Output the [X, Y] coordinate of the center of the cell containing the given text.  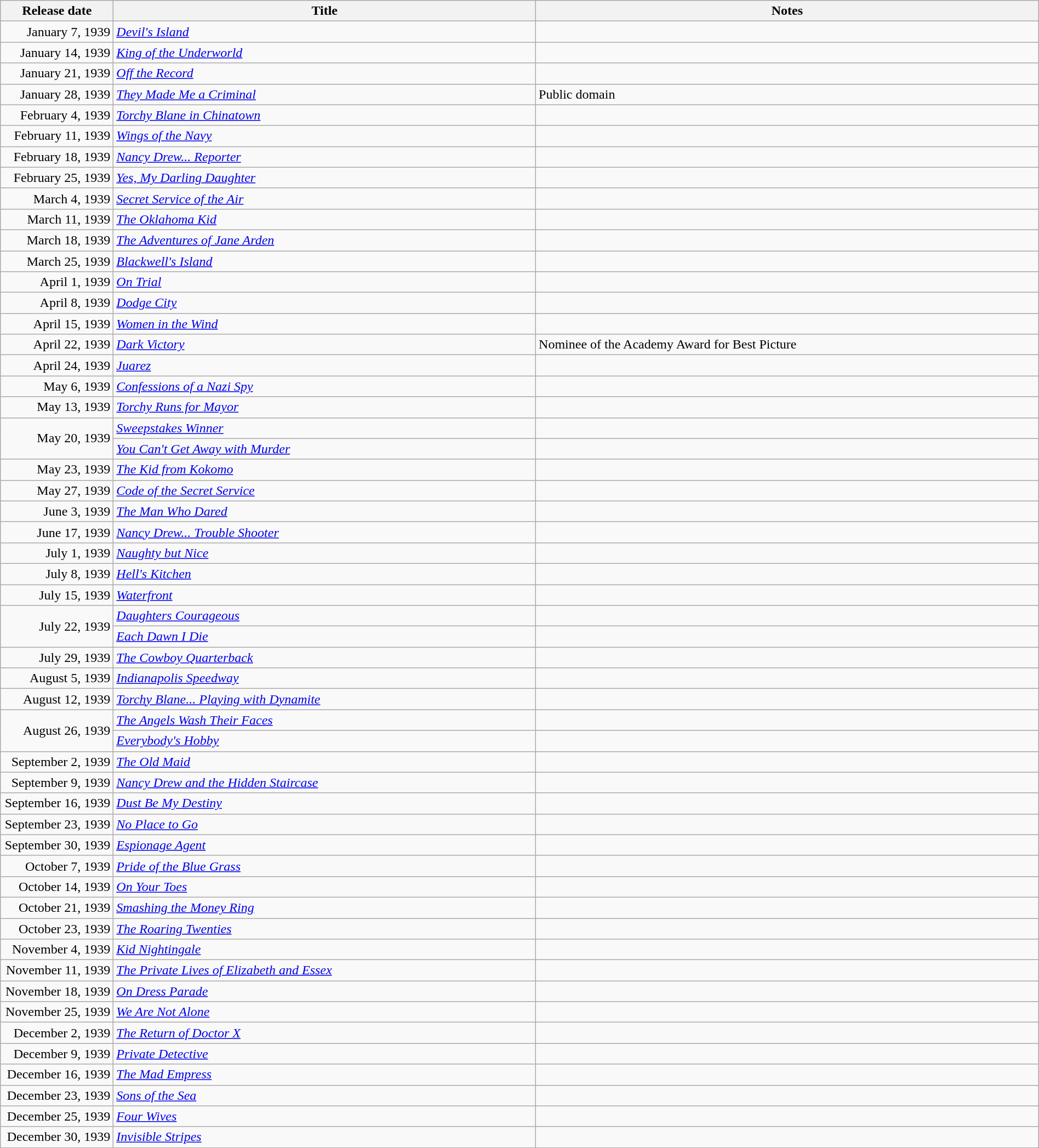
January 21, 1939 [57, 73]
July 29, 1939 [57, 658]
April 24, 1939 [57, 365]
November 11, 1939 [57, 970]
No Place to Go [324, 824]
Title [324, 11]
September 9, 1939 [57, 783]
Dodge City [324, 303]
Public domain [787, 94]
Indianapolis Speedway [324, 678]
March 18, 1939 [57, 240]
Sons of the Sea [324, 1095]
April 1, 1939 [57, 282]
Devil's Island [324, 32]
Hell's Kitchen [324, 574]
The Mad Empress [324, 1075]
February 25, 1939 [57, 178]
Smashing the Money Ring [324, 907]
Espionage Agent [324, 845]
Off the Record [324, 73]
Wings of the Navy [324, 136]
September 2, 1939 [57, 762]
Nancy Drew... Reporter [324, 157]
The Private Lives of Elizabeth and Essex [324, 970]
May 27, 1939 [57, 490]
June 3, 1939 [57, 511]
July 15, 1939 [57, 595]
We Are Not Alone [324, 1012]
December 2, 1939 [57, 1033]
September 30, 1939 [57, 845]
December 16, 1939 [57, 1075]
November 4, 1939 [57, 950]
June 17, 1939 [57, 532]
Invisible Stripes [324, 1137]
Nancy Drew and the Hidden Staircase [324, 783]
The Roaring Twenties [324, 929]
Nominee of the Academy Award for Best Picture [787, 345]
May 13, 1939 [57, 407]
August 5, 1939 [57, 678]
Confessions of a Nazi Spy [324, 386]
September 23, 1939 [57, 824]
The Adventures of Jane Arden [324, 240]
On Dress Parade [324, 991]
Sweepstakes Winner [324, 428]
Kid Nightingale [324, 950]
The Kid from Kokomo [324, 470]
Secret Service of the Air [324, 198]
Waterfront [324, 595]
May 23, 1939 [57, 470]
March 11, 1939 [57, 219]
Each Dawn I Die [324, 637]
April 8, 1939 [57, 303]
April 15, 1939 [57, 324]
November 18, 1939 [57, 991]
November 25, 1939 [57, 1012]
Women in the Wind [324, 324]
Nancy Drew... Trouble Shooter [324, 532]
Blackwell's Island [324, 261]
The Old Maid [324, 762]
Dark Victory [324, 345]
May 6, 1939 [57, 386]
July 1, 1939 [57, 553]
Pride of the Blue Grass [324, 866]
King of the Underworld [324, 53]
Private Detective [324, 1054]
The Oklahoma Kid [324, 219]
Juarez [324, 365]
Torchy Runs for Mayor [324, 407]
Naughty but Nice [324, 553]
January 14, 1939 [57, 53]
October 7, 1939 [57, 866]
April 22, 1939 [57, 345]
February 4, 1939 [57, 115]
The Man Who Dared [324, 511]
Everybody's Hobby [324, 741]
The Return of Doctor X [324, 1033]
September 16, 1939 [57, 803]
The Cowboy Quarterback [324, 658]
December 9, 1939 [57, 1054]
December 30, 1939 [57, 1137]
The Angels Wash Their Faces [324, 720]
March 4, 1939 [57, 198]
March 25, 1939 [57, 261]
Release date [57, 11]
July 8, 1939 [57, 574]
They Made Me a Criminal [324, 94]
February 11, 1939 [57, 136]
October 21, 1939 [57, 907]
On Trial [324, 282]
Dust Be My Destiny [324, 803]
October 23, 1939 [57, 929]
December 23, 1939 [57, 1095]
Notes [787, 11]
July 22, 1939 [57, 626]
Four Wives [324, 1116]
Code of the Secret Service [324, 490]
Torchy Blane in Chinatown [324, 115]
August 12, 1939 [57, 699]
Yes, My Darling Daughter [324, 178]
January 7, 1939 [57, 32]
Daughters Courageous [324, 616]
October 14, 1939 [57, 887]
You Can't Get Away with Murder [324, 449]
August 26, 1939 [57, 730]
Torchy Blane... Playing with Dynamite [324, 699]
December 25, 1939 [57, 1116]
February 18, 1939 [57, 157]
January 28, 1939 [57, 94]
On Your Toes [324, 887]
May 20, 1939 [57, 438]
